Detect which cell encompasses the target text, then output its [X, Y] center coordinate. 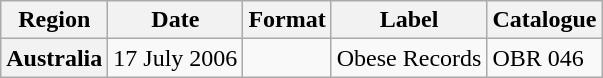
Format [287, 20]
Date [176, 20]
Obese Records [409, 58]
Catalogue [544, 20]
OBR 046 [544, 58]
Australia [54, 58]
Label [409, 20]
17 July 2006 [176, 58]
Region [54, 20]
